Pinpoint the cell where the given text exists, returning its [X, Y] midpoint coordinate. 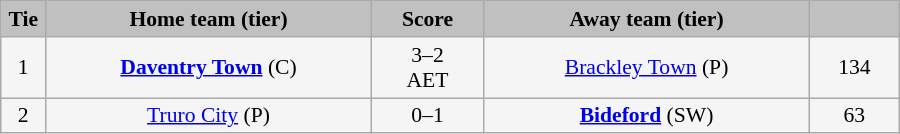
3–2AET [427, 68]
1 [24, 68]
Tie [24, 19]
Daventry Town (C) [209, 68]
Home team (tier) [209, 19]
63 [854, 116]
Score [427, 19]
2 [24, 116]
Away team (tier) [647, 19]
Bideford (SW) [647, 116]
0–1 [427, 116]
Truro City (P) [209, 116]
134 [854, 68]
Brackley Town (P) [647, 68]
